From the cell containing the given text, extract its center point as (X, Y) coordinate. 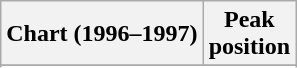
Chart (1996–1997) (102, 34)
Peakposition (249, 34)
